From the cell containing the given text, extract its center point as [x, y] coordinate. 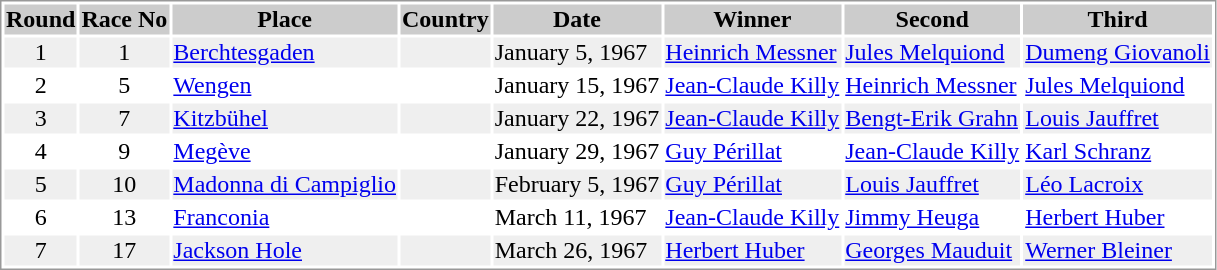
Kitzbühel [285, 119]
9 [124, 151]
2 [40, 85]
13 [124, 217]
10 [124, 185]
Berchtesgaden [285, 53]
January 15, 1967 [577, 85]
February 5, 1967 [577, 185]
6 [40, 217]
Race No [124, 19]
March 11, 1967 [577, 217]
17 [124, 251]
Léo Lacroix [1118, 185]
Date [577, 19]
Jimmy Heuga [932, 217]
January 5, 1967 [577, 53]
Georges Mauduit [932, 251]
Dumeng Giovanoli [1118, 53]
Second [932, 19]
Place [285, 19]
3 [40, 119]
Round [40, 19]
Jackson Hole [285, 251]
Winner [752, 19]
January 22, 1967 [577, 119]
Werner Bleiner [1118, 251]
Third [1118, 19]
Bengt-Erik Grahn [932, 119]
Megève [285, 151]
Franconia [285, 217]
Wengen [285, 85]
March 26, 1967 [577, 251]
Karl Schranz [1118, 151]
January 29, 1967 [577, 151]
4 [40, 151]
Country [445, 19]
Madonna di Campiglio [285, 185]
